Extract the (X, Y) coordinate from the center of the cell holding the provided text.  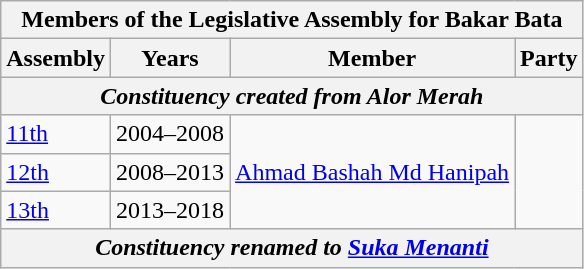
Constituency created from Alor Merah (292, 96)
Constituency renamed to Suka Menanti (292, 248)
11th (56, 134)
Ahmad Bashah Md Hanipah (372, 172)
Members of the Legislative Assembly for Bakar Bata (292, 20)
Member (372, 58)
Years (170, 58)
2008–2013 (170, 172)
2004–2008 (170, 134)
13th (56, 210)
Assembly (56, 58)
12th (56, 172)
Party (549, 58)
2013–2018 (170, 210)
